From the cell containing the given text, extract its center point as [x, y] coordinate. 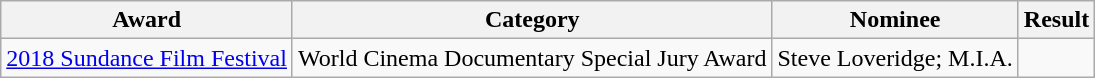
Result [1056, 20]
Category [532, 20]
2018 Sundance Film Festival [147, 58]
Nominee [895, 20]
World Cinema Documentary Special Jury Award [532, 58]
Steve Loveridge; M.I.A. [895, 58]
Award [147, 20]
